Search for the cell housing the specified text and yield its [x, y] center coordinate. 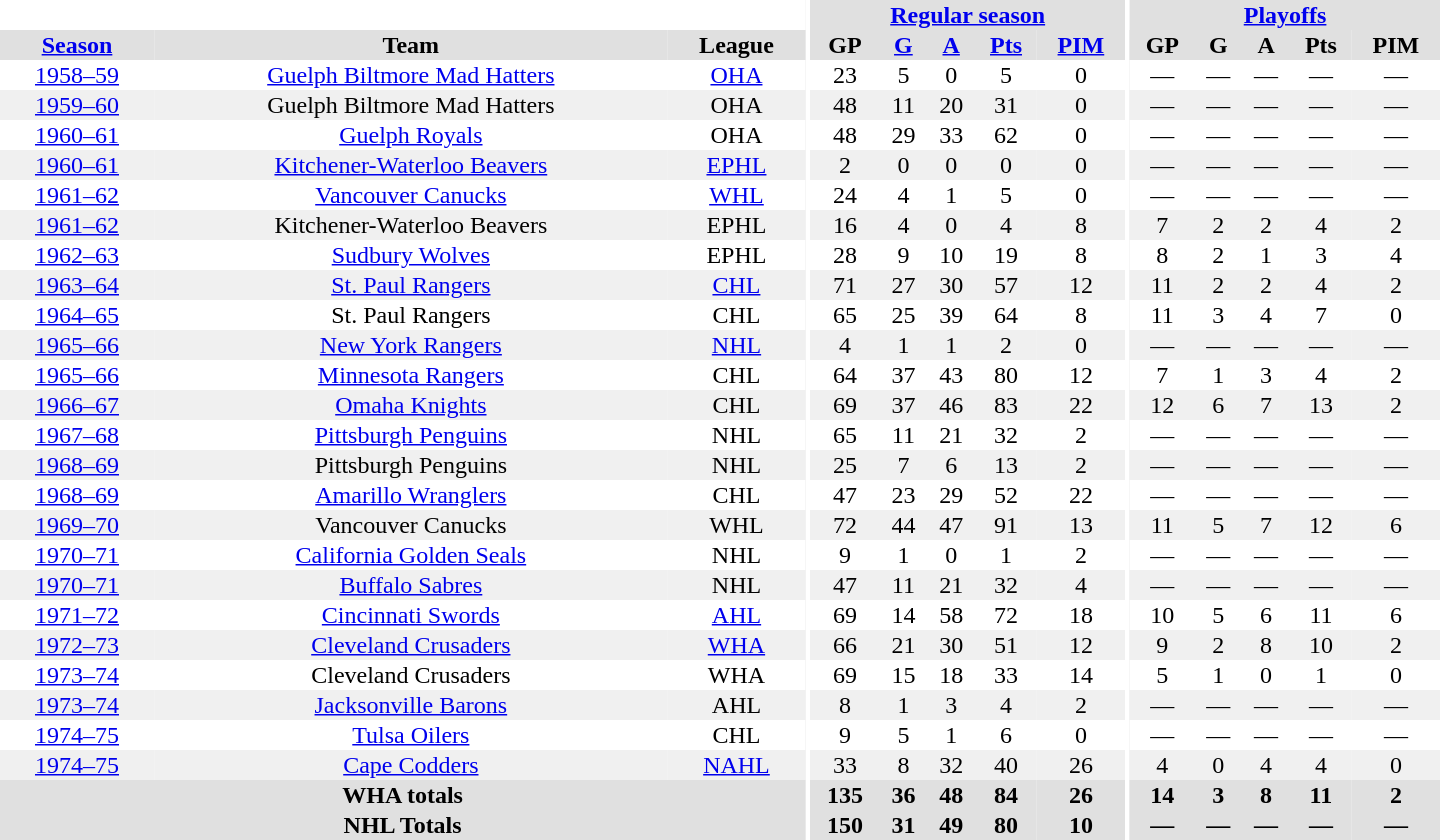
1959–60 [77, 105]
1969–70 [77, 525]
84 [1006, 795]
Omaha Knights [411, 405]
1971–72 [77, 615]
Team [411, 45]
15 [904, 675]
58 [951, 615]
1966–67 [77, 405]
1963–64 [77, 285]
NAHL [736, 765]
League [736, 45]
46 [951, 405]
WHA totals [402, 795]
36 [904, 795]
24 [844, 195]
1972–73 [77, 645]
Sudbury Wolves [411, 255]
83 [1006, 405]
Guelph Royals [411, 135]
Minnesota Rangers [411, 375]
Cape Codders [411, 765]
43 [951, 375]
Amarillo Wranglers [411, 495]
19 [1006, 255]
1962–63 [77, 255]
Cincinnati Swords [411, 615]
NHL Totals [402, 825]
1958–59 [77, 75]
1964–65 [77, 315]
Jacksonville Barons [411, 705]
49 [951, 825]
135 [844, 795]
57 [1006, 285]
1967–68 [77, 435]
52 [1006, 495]
Buffalo Sabres [411, 585]
150 [844, 825]
51 [1006, 645]
California Golden Seals [411, 555]
27 [904, 285]
71 [844, 285]
Playoffs [1285, 15]
66 [844, 645]
Regular season [967, 15]
New York Rangers [411, 345]
28 [844, 255]
91 [1006, 525]
Tulsa Oilers [411, 735]
44 [904, 525]
Season [77, 45]
62 [1006, 135]
40 [1006, 765]
16 [844, 225]
20 [951, 105]
39 [951, 315]
